Detect which cell encompasses the target text, then output its (X, Y) center coordinate. 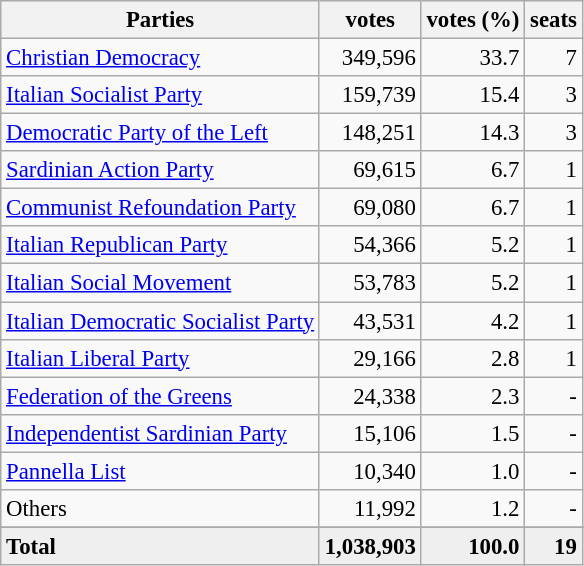
Parties (160, 20)
69,080 (370, 208)
29,166 (370, 358)
Christian Democracy (160, 58)
Sardinian Action Party (160, 170)
54,366 (370, 245)
Others (160, 509)
Communist Refoundation Party (160, 208)
votes (370, 20)
33.7 (473, 58)
7 (554, 58)
Democratic Party of the Left (160, 133)
19 (554, 546)
148,251 (370, 133)
seats (554, 20)
159,739 (370, 95)
1,038,903 (370, 546)
2.3 (473, 396)
2.8 (473, 358)
10,340 (370, 471)
43,531 (370, 321)
Italian Social Movement (160, 283)
Italian Liberal Party (160, 358)
15,106 (370, 433)
1.2 (473, 509)
24,338 (370, 396)
4.2 (473, 321)
Total (160, 546)
1.5 (473, 433)
11,992 (370, 509)
Federation of the Greens (160, 396)
14.3 (473, 133)
100.0 (473, 546)
349,596 (370, 58)
53,783 (370, 283)
votes (%) (473, 20)
Independentist Sardinian Party (160, 433)
Italian Socialist Party (160, 95)
Italian Republican Party (160, 245)
69,615 (370, 170)
15.4 (473, 95)
Pannella List (160, 471)
Italian Democratic Socialist Party (160, 321)
1.0 (473, 471)
